For the text-containing cell, return its midpoint in [X, Y] coordinate format. 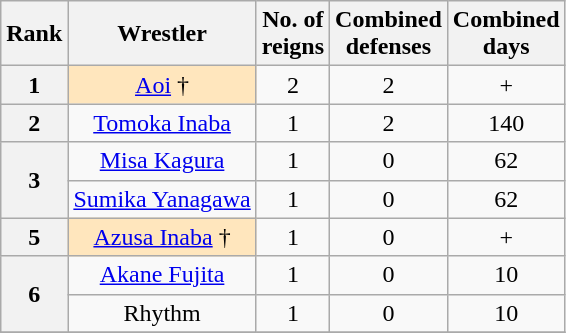
5 [34, 237]
Sumika Yanagawa [162, 199]
3 [34, 180]
Azusa Inaba † [162, 237]
Rank [34, 34]
140 [506, 123]
Tomoka Inaba [162, 123]
6 [34, 294]
Rhythm [162, 313]
Combineddays [506, 34]
No. ofreigns [292, 34]
Combineddefenses [389, 34]
Aoi † [162, 85]
Wrestler [162, 34]
Akane Fujita [162, 275]
Misa Kagura [162, 161]
